For the text-containing cell, return its midpoint in (X, Y) coordinate format. 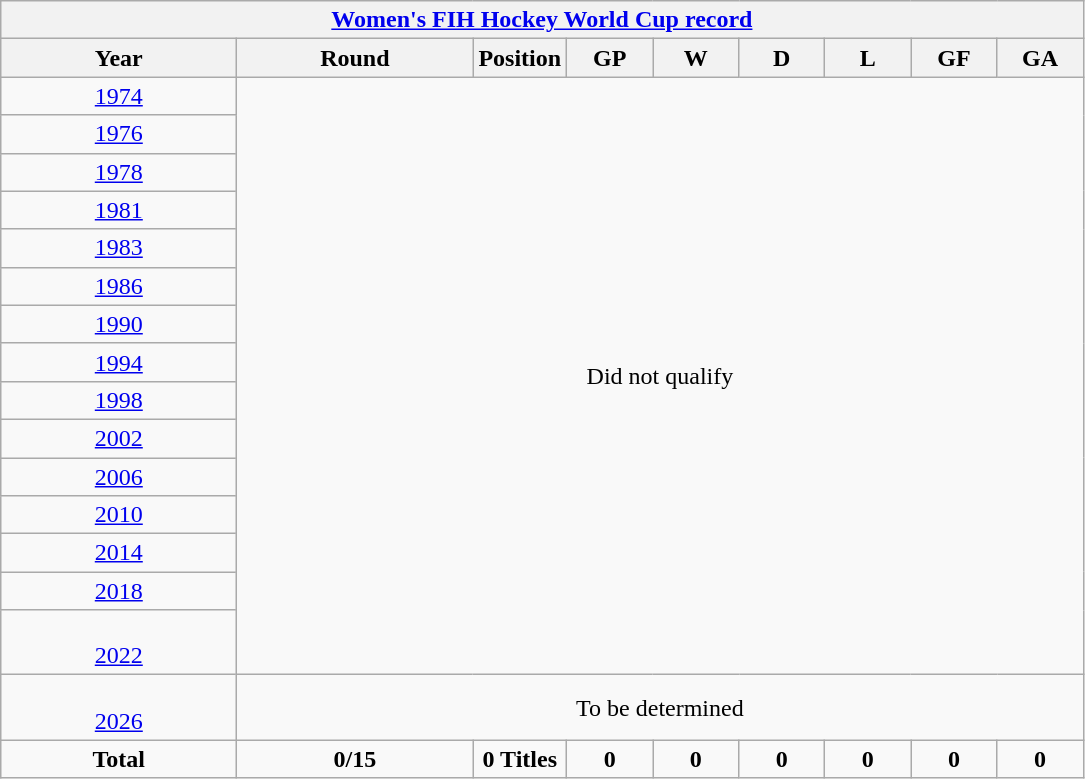
Women's FIH Hockey World Cup record (542, 20)
GF (954, 58)
1983 (119, 248)
0 Titles (520, 759)
1981 (119, 210)
2010 (119, 515)
1990 (119, 324)
Round (355, 58)
2026 (119, 708)
1978 (119, 172)
Did not qualify (660, 376)
1998 (119, 400)
GA (1040, 58)
1974 (119, 96)
2014 (119, 553)
To be determined (660, 708)
L (868, 58)
Total (119, 759)
1994 (119, 362)
2006 (119, 477)
2022 (119, 642)
D (782, 58)
Year (119, 58)
2018 (119, 591)
GP (610, 58)
1976 (119, 134)
0/15 (355, 759)
Position (520, 58)
1986 (119, 286)
W (696, 58)
2002 (119, 438)
